Extract the (X, Y) coordinate from the center of the cell holding the provided text.  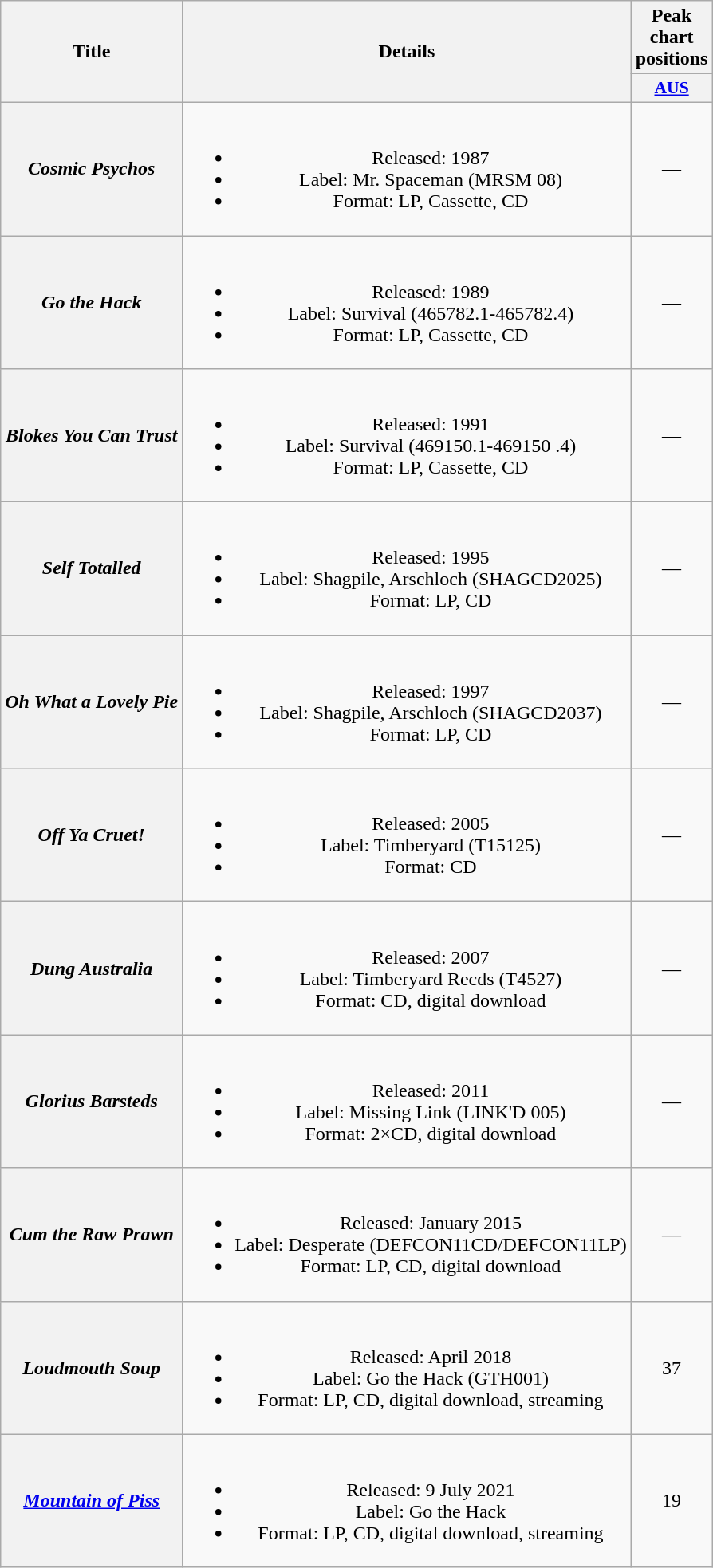
AUS (672, 88)
Released: January 2015Label: Desperate (DEFCON11CD/DEFCON11LP)Format: LP, CD, digital download (407, 1234)
Mountain of Piss (92, 1500)
Released: 1991Label: Survival (469150.1-469150 .4)Format: LP, Cassette, CD (407, 435)
37 (672, 1368)
Released: 9 July 2021Label: Go the HackFormat: LP, CD, digital download, streaming (407, 1500)
Released: 1987Label: Mr. Spaceman (MRSM 08)Format: LP, Cassette, CD (407, 169)
Released: 2007Label: Timberyard Recds (T4527)Format: CD, digital download (407, 968)
Dung Australia (92, 968)
Blokes You Can Trust (92, 435)
Released: 1997Label: Shagpile, Arschloch (SHAGCD2037)Format: LP, CD (407, 701)
Released: 2011Label: Missing Link (LINK'D 005)Format: 2×CD, digital download (407, 1102)
Cosmic Psychos (92, 169)
Released: April 2018Label: Go the Hack (GTH001)Format: LP, CD, digital download, streaming (407, 1368)
Cum the Raw Prawn (92, 1234)
Released: 2005Label: Timberyard (T15125)Format: CD (407, 835)
Loudmouth Soup (92, 1368)
Glorius Barsteds (92, 1102)
Self Totalled (92, 569)
19 (672, 1500)
Peak chart positions (672, 37)
Released: 1989Label: Survival (465782.1-465782.4)Format: LP, Cassette, CD (407, 303)
Go the Hack (92, 303)
Off Ya Cruet! (92, 835)
Title (92, 52)
Released: 1995Label: Shagpile, Arschloch (SHAGCD2025)Format: LP, CD (407, 569)
Details (407, 52)
Oh What a Lovely Pie (92, 701)
